For the text-containing cell, return its midpoint in (X, Y) coordinate format. 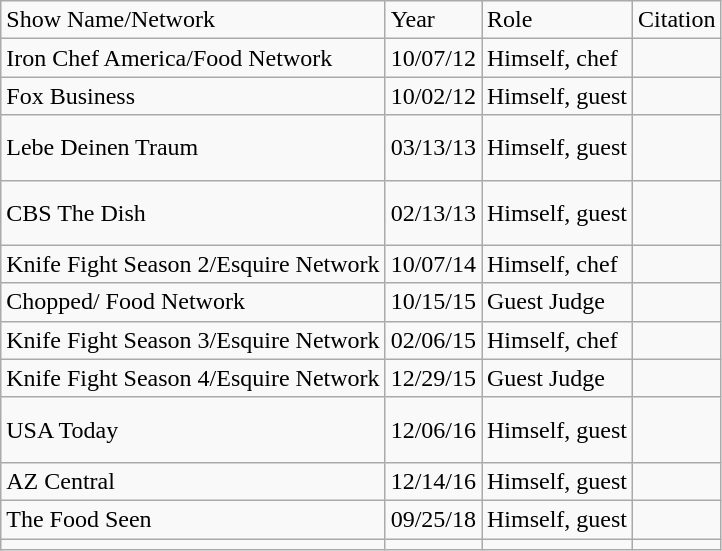
Knife Fight Season 2/Esquire Network (193, 264)
Show Name/Network (193, 20)
Chopped/ Food Network (193, 302)
Knife Fight Season 4/Esquire Network (193, 378)
CBS The Dish (193, 212)
Year (433, 20)
Knife Fight Season 3/Esquire Network (193, 340)
Role (558, 20)
09/25/18 (433, 519)
Iron Chef America/Food Network (193, 58)
The Food Seen (193, 519)
02/06/15 (433, 340)
10/15/15 (433, 302)
12/29/15 (433, 378)
02/13/13 (433, 212)
Lebe Deinen Traum (193, 148)
10/02/12 (433, 96)
10/07/12 (433, 58)
03/13/13 (433, 148)
Fox Business (193, 96)
Citation (677, 20)
12/14/16 (433, 481)
10/07/14 (433, 264)
USA Today (193, 430)
12/06/16 (433, 430)
AZ Central (193, 481)
